Determine the (X, Y) coordinate at the center of the cell enclosing the given text.  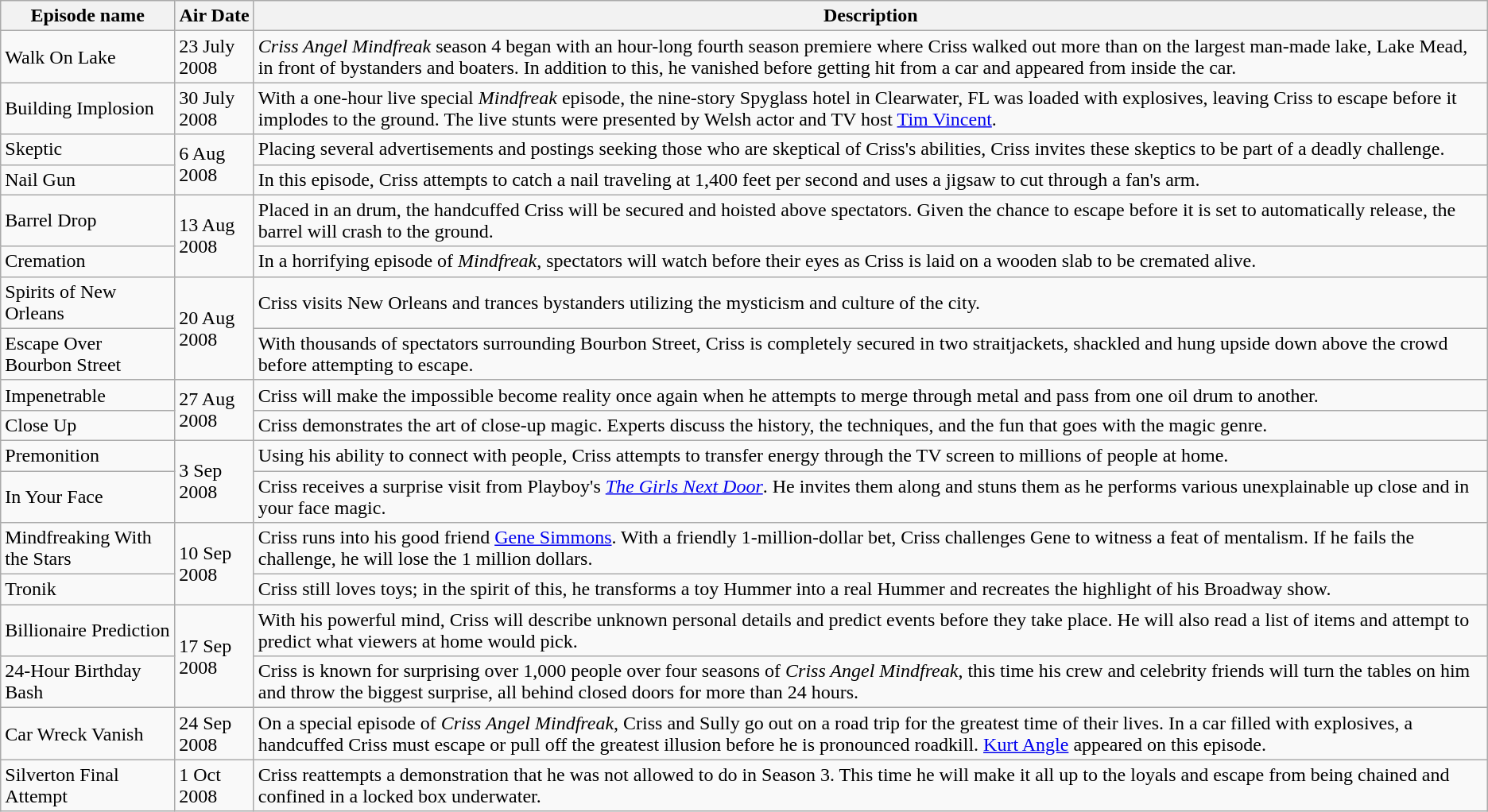
Spirits of New Orleans (87, 302)
6 Aug 2008 (215, 164)
Tronik (87, 590)
Criss demonstrates the art of close-up magic. Experts discuss the history, the techniques, and the fun that goes with the magic genre. (870, 425)
24-Hour Birthday Bash (87, 682)
1 Oct 2008 (215, 785)
Description (870, 16)
Cremation (87, 261)
Billionaire Prediction (87, 631)
Episode name (87, 16)
Building Implosion (87, 108)
23 July 2008 (215, 57)
Nail Gun (87, 180)
3 Sep 2008 (215, 481)
17 Sep 2008 (215, 656)
10 Sep 2008 (215, 564)
Car Wreck Vanish (87, 734)
Air Date (215, 16)
30 July 2008 (215, 108)
Criss visits New Orleans and trances bystanders utilizing the mysticism and culture of the city. (870, 302)
In Your Face (87, 496)
13 Aug 2008 (215, 235)
Premonition (87, 455)
Walk On Lake (87, 57)
Criss still loves toys; in the spirit of this, he transforms a toy Hummer into a real Hummer and recreates the highlight of his Broadway show. (870, 590)
In a horrifying episode of Mindfreak, spectators will watch before their eyes as Criss is laid on a wooden slab to be cremated alive. (870, 261)
Impenetrable (87, 395)
20 Aug 2008 (215, 328)
Using his ability to connect with people, Criss attempts to transfer energy through the TV screen to millions of people at home. (870, 455)
Skeptic (87, 149)
Mindfreaking With the Stars (87, 548)
Close Up (87, 425)
In this episode, Criss attempts to catch a nail traveling at 1,400 feet per second and uses a jigsaw to cut through a fan's arm. (870, 180)
Silverton Final Attempt (87, 785)
Criss will make the impossible become reality once again when he attempts to merge through metal and pass from one oil drum to another. (870, 395)
Escape Over Bourbon Street (87, 354)
24 Sep 2008 (215, 734)
27 Aug 2008 (215, 410)
Barrel Drop (87, 221)
